Identify which cell holds the provided text, then report its [x, y] central coordinate. 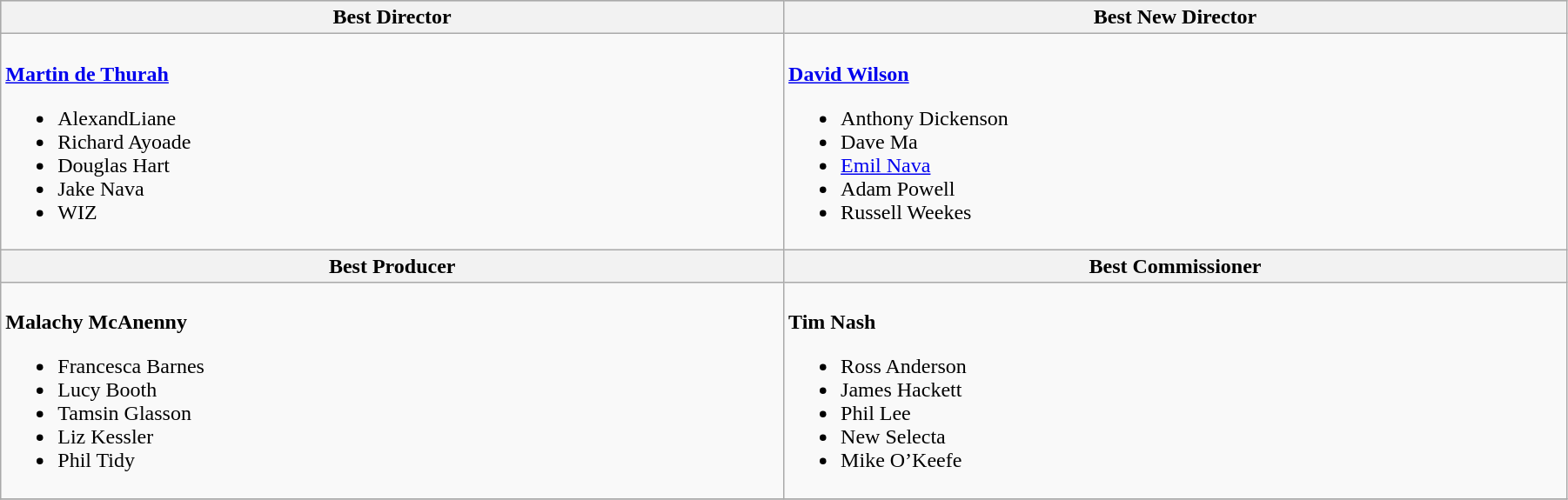
David WilsonAnthony DickensonDave MaEmil NavaAdam PowellRussell Weekes [1176, 142]
Martin de ThurahAlexandLianeRichard AyoadeDouglas HartJake NavaWIZ [392, 142]
Best Commissioner [1176, 266]
Best Producer [392, 266]
Malachy McAnennyFrancesca BarnesLucy BoothTamsin GlassonLiz KesslerPhil Tidy [392, 390]
Best Director [392, 17]
Tim NashRoss AndersonJames HackettPhil LeeNew SelectaMike O’Keefe [1176, 390]
Best New Director [1176, 17]
